Identify which cell holds the provided text, then report its (x, y) central coordinate. 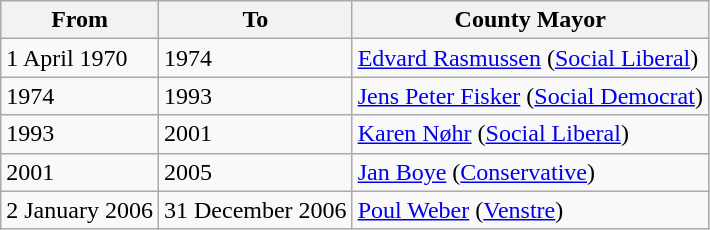
To (255, 20)
Jens Peter Fisker (Social Democrat) (530, 96)
From (80, 20)
Poul Weber (Venstre) (530, 210)
Edvard Rasmussen (Social Liberal) (530, 58)
2005 (255, 172)
County Mayor (530, 20)
31 December 2006 (255, 210)
Jan Boye (Conservative) (530, 172)
2 January 2006 (80, 210)
1 April 1970 (80, 58)
Karen Nøhr (Social Liberal) (530, 134)
